Find where the given text appears and provide that cell's center as [x, y] coordinate. 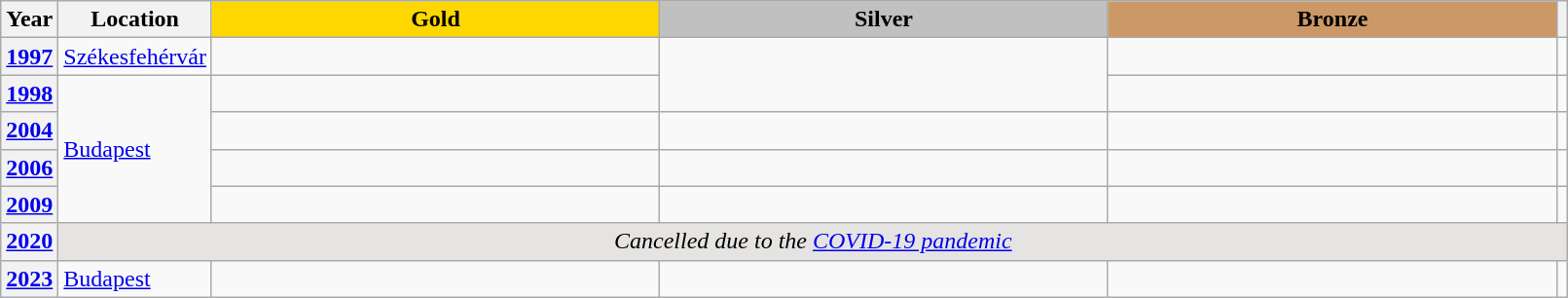
Silver [884, 19]
2023 [29, 279]
Gold [435, 19]
2004 [29, 130]
1997 [29, 56]
Bronze [1331, 19]
2006 [29, 168]
2009 [29, 205]
2020 [29, 242]
Székesfehérvár [135, 56]
Cancelled due to the COVID-19 pandemic [814, 242]
Year [29, 19]
Location [135, 19]
1998 [29, 93]
